Extract the [X, Y] coordinate from the center of the cell holding the provided text.  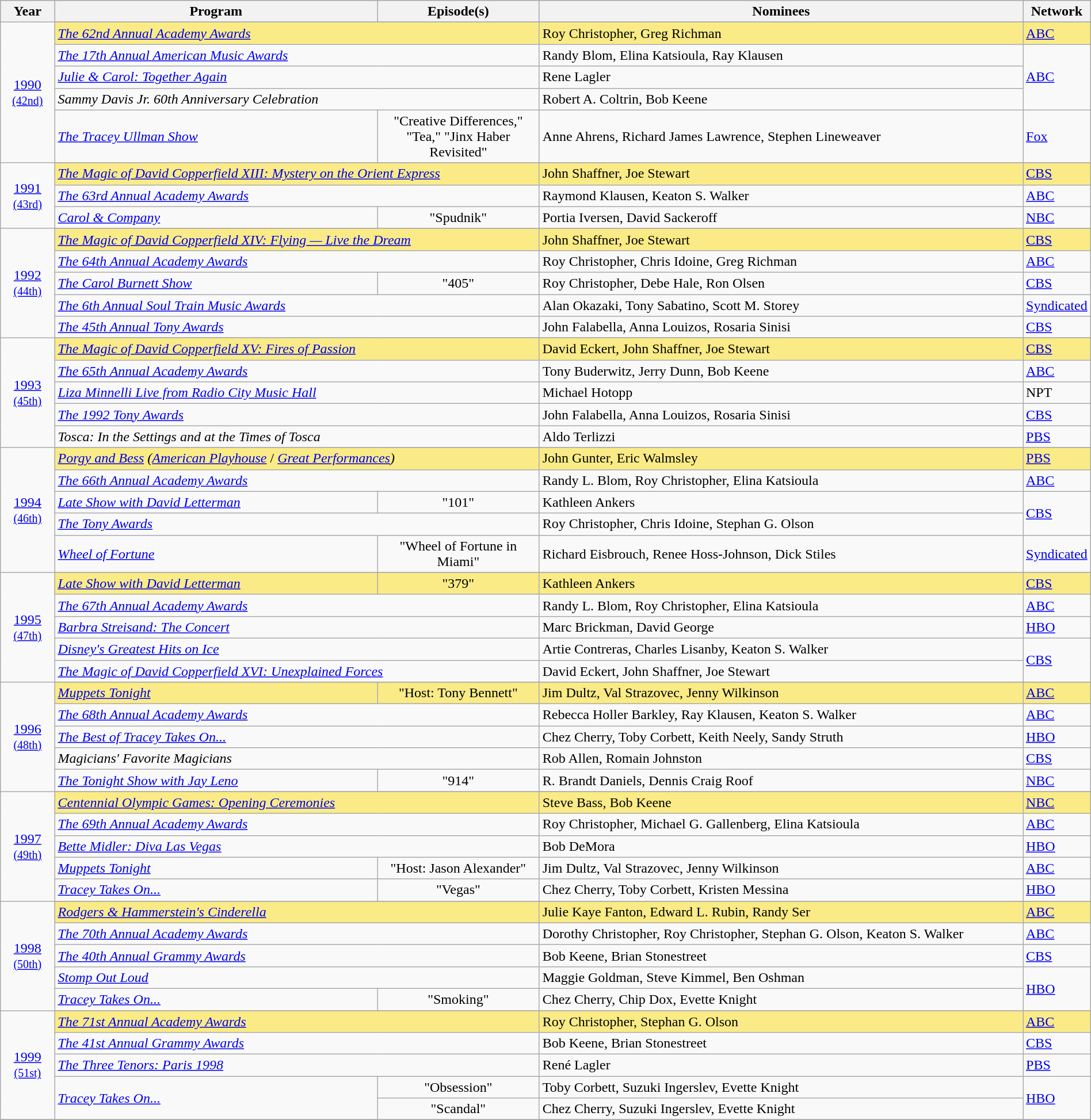
"101" [459, 502]
R. Brandt Daniels, Dennis Craig Roof [781, 781]
Rodgers & Hammerstein's Cinderella [297, 912]
Magicians' Favorite Magicians [297, 759]
Bob DeMora [781, 846]
The Carol Burnett Show [216, 283]
Roy Christopher, Greg Richman [781, 33]
The 64th Annual Academy Awards [297, 261]
"Vegas" [459, 890]
Marc Brickman, David George [781, 627]
Robert A. Coltrin, Bob Keene [781, 99]
The Three Tenors: Paris 1998 [297, 1065]
Rob Allen, Romain Johnston [781, 759]
Maggie Goldman, Steve Kimmel, Ben Oshman [781, 977]
"Spudnik" [459, 217]
1992(44th) [28, 283]
The 65th Annual Academy Awards [297, 371]
Liza Minnelli Live from Radio City Music Hall [297, 393]
Wheel of Fortune [216, 553]
The Tonight Show with Jay Leno [216, 781]
NPT [1057, 393]
Julie & Carol: Together Again [297, 77]
Dorothy Christopher, Roy Christopher, Stephan G. Olson, Keaton S. Walker [781, 934]
The 1992 Tony Awards [297, 415]
Julie Kaye Fanton, Edward L. Rubin, Randy Ser [781, 912]
"Creative Differences," "Tea," "Jinx Haber Revisited" [459, 136]
1993(45th) [28, 393]
Network [1057, 12]
The 41st Annual Grammy Awards [297, 1043]
Carol & Company [216, 217]
The 45th Annual Tony Awards [297, 327]
The 70th Annual Academy Awards [297, 934]
Roy Christopher, Michael G. Gallenberg, Elina Katsioula [781, 824]
Roy Christopher, Chris Idoine, Greg Richman [781, 261]
Chez Cherry, Chip Dox, Evette Knight [781, 999]
The Magic of David Copperfield XIV: Flying — Live the Dream [297, 239]
Randy Blom, Elina Katsioula, Ray Klausen [781, 55]
Portia Iversen, David Sackeroff [781, 217]
Program [216, 12]
Nominees [781, 12]
The 68th Annual Academy Awards [297, 715]
Roy Christopher, Stephan G. Olson [781, 1021]
1991(43rd) [28, 196]
The 40th Annual Grammy Awards [297, 955]
Centennial Olympic Games: Opening Ceremonies [297, 802]
"405" [459, 283]
The Magic of David Copperfield XIII: Mystery on the Orient Express [297, 174]
The 6th Annual Soul Train Music Awards [297, 305]
Steve Bass, Bob Keene [781, 802]
The 67th Annual Academy Awards [297, 605]
"379" [459, 583]
Alan Okazaki, Tony Sabatino, Scott M. Storey [781, 305]
The Magic of David Copperfield XV: Fires of Passion [297, 349]
1997(49th) [28, 846]
Toby Corbett, Suzuki Ingerslev, Evette Knight [781, 1087]
1998(50th) [28, 955]
Stomp Out Loud [297, 977]
The 69th Annual Academy Awards [297, 824]
The Best of Tracey Takes On... [297, 737]
Sammy Davis Jr. 60th Anniversary Celebration [297, 99]
"Host: Jason Alexander" [459, 868]
Richard Eisbrouch, Renee Hoss-Johnson, Dick Stiles [781, 553]
John Gunter, Eric Walmsley [781, 458]
Porgy and Bess (American Playhouse / Great Performances) [297, 458]
Rebecca Holler Barkley, Ray Klausen, Keaton S. Walker [781, 715]
Anne Ahrens, Richard James Lawrence, Stephen Lineweaver [781, 136]
Tosca: In the Settings and at the Times of Tosca [297, 437]
"Scandal" [459, 1109]
Roy Christopher, Chris Idoine, Stephan G. Olson [781, 524]
Tony Buderwitz, Jerry Dunn, Bob Keene [781, 371]
René Lagler [781, 1065]
The Tony Awards [297, 524]
Barbra Streisand: The Concert [297, 627]
Rene Lagler [781, 77]
The 17th Annual American Music Awards [297, 55]
Aldo Terlizzi [781, 437]
"Smoking" [459, 999]
Chez Cherry, Toby Corbett, Kristen Messina [781, 890]
Raymond Klausen, Keaton S. Walker [781, 196]
Chez Cherry, Toby Corbett, Keith Neely, Sandy Struth [781, 737]
Episode(s) [459, 12]
Bette Midler: Diva Las Vegas [297, 846]
1994(46th) [28, 510]
1990(42nd) [28, 93]
Michael Hotopp [781, 393]
Disney's Greatest Hits on Ice [297, 649]
Roy Christopher, Debe Hale, Ron Olsen [781, 283]
Chez Cherry, Suzuki Ingerslev, Evette Knight [781, 1109]
Year [28, 12]
The 62nd Annual Academy Awards [297, 33]
The Magic of David Copperfield XVI: Unexplained Forces [297, 671]
"914" [459, 781]
Artie Contreras, Charles Lisanby, Keaton S. Walker [781, 649]
The Tracey Ullman Show [216, 136]
1999(51st) [28, 1065]
"Wheel of Fortune in Miami" [459, 553]
1995(47th) [28, 627]
The 66th Annual Academy Awards [297, 480]
Fox [1057, 136]
The 63rd Annual Academy Awards [297, 196]
The 71st Annual Academy Awards [297, 1021]
"Obsession" [459, 1087]
"Host: Tony Bennett" [459, 693]
1996(48th) [28, 737]
